Search for the cell housing the specified text and yield its (x, y) center coordinate. 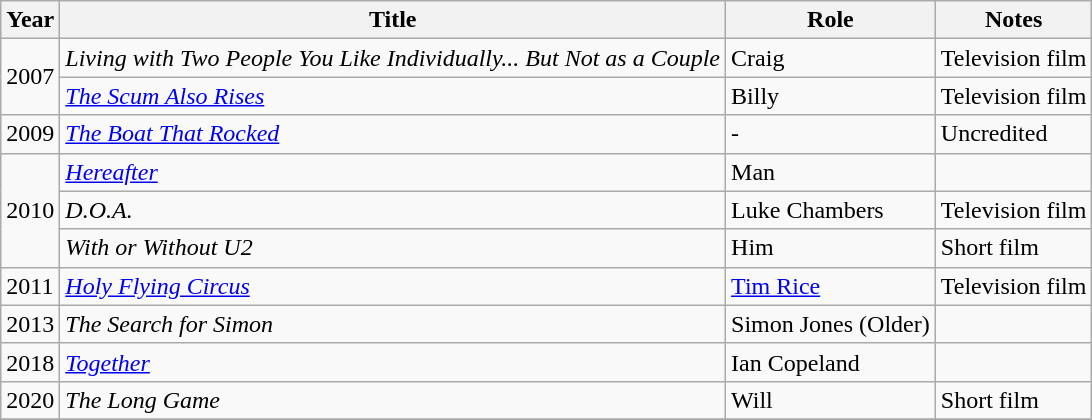
2018 (30, 362)
Title (393, 20)
Living with Two People You Like Individually... But Not as a Couple (393, 58)
Tim Rice (831, 286)
Hereafter (393, 172)
The Search for Simon (393, 324)
Role (831, 20)
Year (30, 20)
Him (831, 248)
Holy Flying Circus (393, 286)
Craig (831, 58)
Notes (1014, 20)
- (831, 134)
Simon Jones (Older) (831, 324)
2020 (30, 400)
The Scum Also Rises (393, 96)
The Boat That Rocked (393, 134)
Luke Chambers (831, 210)
2013 (30, 324)
2009 (30, 134)
Together (393, 362)
The Long Game (393, 400)
2007 (30, 77)
2011 (30, 286)
Ian Copeland (831, 362)
Man (831, 172)
D.O.A. (393, 210)
Billy (831, 96)
Uncredited (1014, 134)
2010 (30, 210)
With or Without U2 (393, 248)
Will (831, 400)
